Search for the cell housing the specified text and yield its (X, Y) center coordinate. 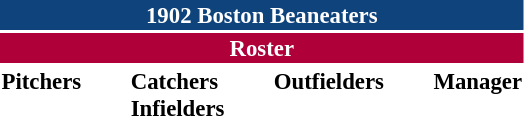
Roster (262, 48)
1902 Boston Beaneaters (262, 15)
